From the cell containing the given text, extract its center point as (x, y) coordinate. 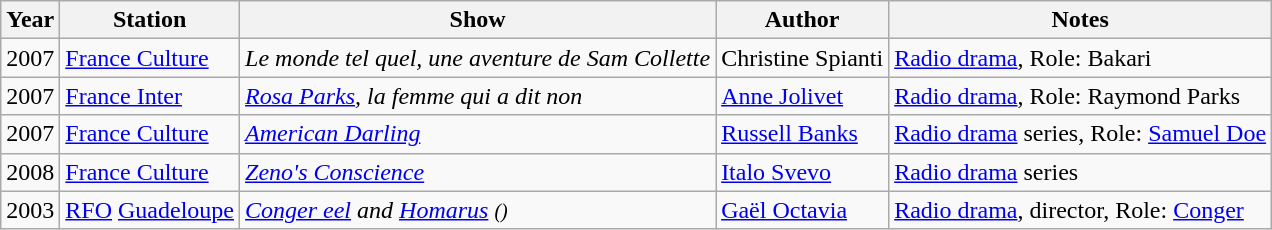
Radio drama, Role: Bakari (1080, 58)
Radio drama series (1080, 172)
2008 (30, 172)
Show (478, 20)
Year (30, 20)
2003 (30, 210)
American Darling (478, 134)
Radio drama, Role: Raymond Parks (1080, 96)
Notes (1080, 20)
Conger eel and Homarus () (478, 210)
Zeno's Conscience (478, 172)
RFO Guadeloupe (150, 210)
France Inter (150, 96)
Gaël Octavia (802, 210)
Rosa Parks, la femme qui a dit non (478, 96)
Le monde tel quel, une aventure de Sam Collette (478, 58)
Anne Jolivet (802, 96)
Radio drama, director, Role: Conger (1080, 210)
Italo Svevo (802, 172)
Station (150, 20)
Christine Spianti (802, 58)
Russell Banks (802, 134)
Radio drama series, Role: Samuel Doe (1080, 134)
Author (802, 20)
